Return the (x, y) coordinate for the center point of the cell that contains the specified text.  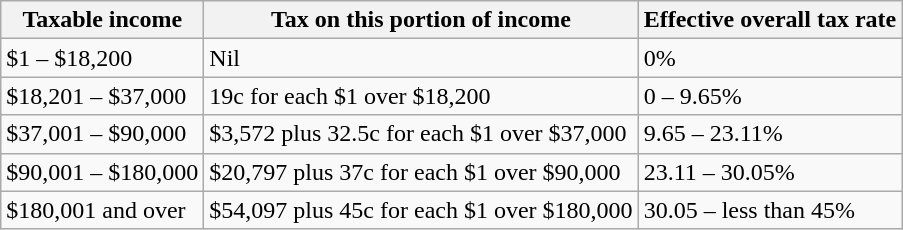
$20,797 plus 37c for each $1 over $90,000 (421, 172)
Taxable income (102, 20)
30.05 – less than 45% (770, 210)
0% (770, 58)
$54,097 plus 45c for each $1 over $180,000 (421, 210)
$180,001 and over (102, 210)
Tax on this portion of income (421, 20)
$1 – $18,200 (102, 58)
$18,201 – $37,000 (102, 96)
$90,001 – $180,000 (102, 172)
9.65 – 23.11% (770, 134)
19c for each $1 over $18,200 (421, 96)
23.11 – 30.05% (770, 172)
$3,572 plus 32.5c for each $1 over $37,000 (421, 134)
$37,001 – $90,000 (102, 134)
0 – 9.65% (770, 96)
Nil (421, 58)
Effective overall tax rate (770, 20)
